Capture the cell that displays the provided text and extract its [x, y] central coordinate. 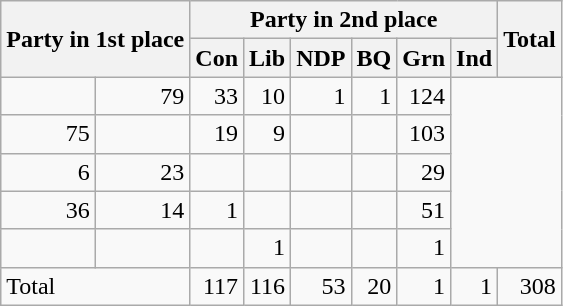
6 [48, 172]
53 [321, 286]
308 [530, 286]
103 [424, 134]
75 [48, 134]
Party in 2nd place [344, 20]
79 [142, 96]
Lib [268, 58]
9 [268, 134]
23 [142, 172]
124 [424, 96]
Party in 1st place [96, 39]
19 [217, 134]
10 [268, 96]
NDP [321, 58]
14 [142, 210]
Grn [424, 58]
BQ [374, 58]
117 [217, 286]
36 [48, 210]
Con [217, 58]
Ind [474, 58]
29 [424, 172]
116 [268, 286]
51 [424, 210]
33 [217, 96]
20 [374, 286]
